Determine the (X, Y) coordinate at the center of the cell enclosing the given text.  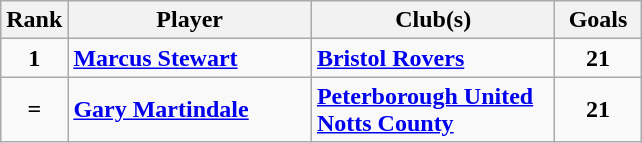
Goals (598, 20)
Gary Martindale (190, 110)
Peterborough United Notts County (433, 110)
Player (190, 20)
Marcus Stewart (190, 58)
1 (34, 58)
Rank (34, 20)
= (34, 110)
Bristol Rovers (433, 58)
Club(s) (433, 20)
